Provide the (X, Y) coordinate of the cell's center where the given text is located.  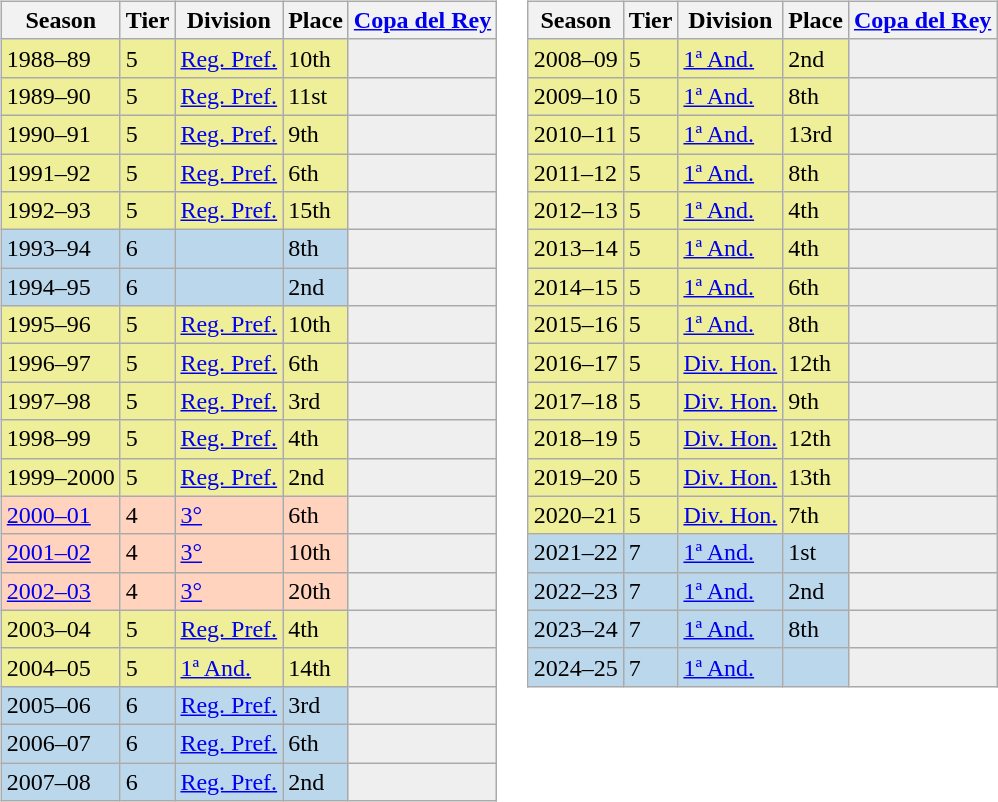
2012–13 (576, 211)
2002–03 (60, 591)
2016–17 (576, 363)
1997–98 (60, 401)
13rd (816, 134)
2022–23 (576, 591)
2010–11 (576, 134)
1999–2000 (60, 477)
2007–08 (60, 781)
2024–25 (576, 667)
20th (316, 591)
2021–22 (576, 553)
2001–02 (60, 553)
2014–15 (576, 287)
2019–20 (576, 477)
2006–07 (60, 743)
1st (816, 553)
2004–05 (60, 667)
1989–90 (60, 96)
2013–14 (576, 249)
2005–06 (60, 705)
2023–24 (576, 629)
1992–93 (60, 211)
2009–10 (576, 96)
11st (316, 96)
1998–99 (60, 439)
13th (816, 477)
1995–96 (60, 325)
14th (316, 667)
2008–09 (576, 58)
2017–18 (576, 401)
1988–89 (60, 58)
1996–97 (60, 363)
2015–16 (576, 325)
1994–95 (60, 287)
2020–21 (576, 515)
2018–19 (576, 439)
7th (816, 515)
2000–01 (60, 515)
1991–92 (60, 173)
1990–91 (60, 134)
2011–12 (576, 173)
15th (316, 211)
1993–94 (60, 249)
2003–04 (60, 629)
